Pinpoint the cell where the given text exists, returning its [X, Y] midpoint coordinate. 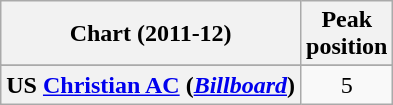
Chart (2011-12) [151, 34]
5 [347, 85]
Peak position [347, 34]
US Christian AC (Billboard) [151, 85]
